Pinpoint the cell where the given text exists, returning its [X, Y] midpoint coordinate. 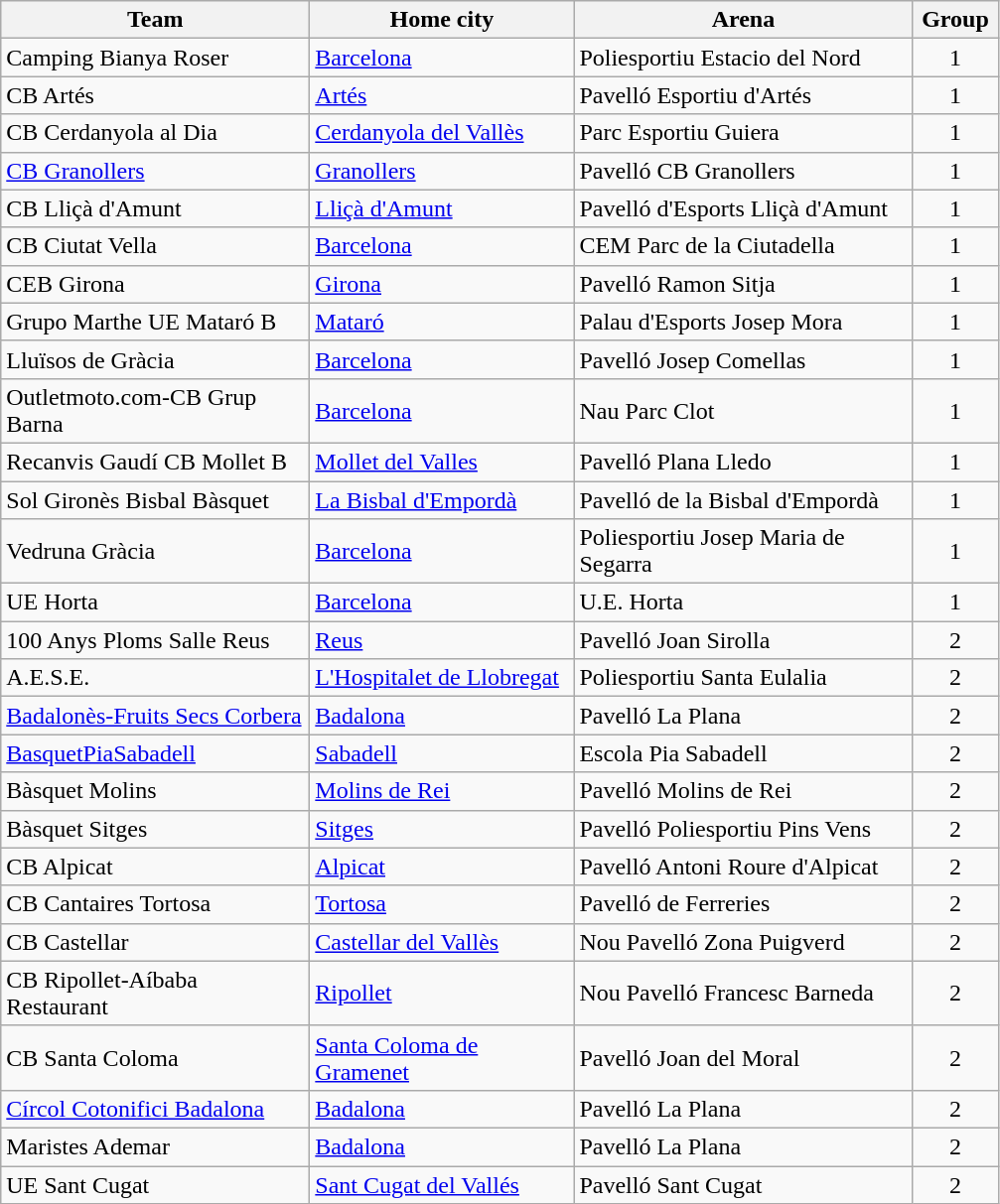
Sabadell [442, 753]
Pavelló d'Esports Lliçà d'Amunt [743, 208]
Poliesportiu Santa Eulalia [743, 678]
Escola Pia Sabadell [743, 753]
Outletmoto.com-CB Grup Barna [155, 411]
Pavelló Esportiu d'Artés [743, 95]
CB Lliçà d'Amunt [155, 208]
Granollers [442, 171]
Pavelló Molins de Rei [743, 791]
Bàsquet Molins [155, 791]
BasquetPiaSabadell [155, 753]
Pavelló Joan del Moral [743, 1058]
Alpicat [442, 867]
CEM Parc de la Ciutadella [743, 246]
Nau Parc Clot [743, 411]
Mataró [442, 322]
CB Santa Coloma [155, 1058]
CB Granollers [155, 171]
Palau d'Esports Josep Mora [743, 322]
Nou Pavelló Francesc Barneda [743, 993]
Vedruna Gràcia [155, 552]
Group [955, 20]
Tortosa [442, 904]
CB Ripollet-Aíbaba Restaurant [155, 993]
UE Horta [155, 602]
Lliçà d'Amunt [442, 208]
Badalonès-Fruits Secs Corbera [155, 716]
Poliesportiu Josep Maria de Segarra [743, 552]
Mollet del Valles [442, 462]
Poliesportiu Estacio del Nord [743, 58]
Home city [442, 20]
L'Hospitalet de Llobregat [442, 678]
Recanvis Gaudí CB Mollet B [155, 462]
100 Anys Ploms Salle Reus [155, 640]
Pavelló Joan Sirolla [743, 640]
CB Castellar [155, 942]
Sant Cugat del Vallés [442, 1184]
CB Ciutat Vella [155, 246]
Pavelló Antoni Roure d'Alpicat [743, 867]
Artés [442, 95]
Arena [743, 20]
CB Cerdanyola al Dia [155, 133]
Parc Esportiu Guiera [743, 133]
Pavelló de la Bisbal d'Empordà [743, 499]
Pavelló Josep Comellas [743, 359]
Grupo Marthe UE Mataró B [155, 322]
Pavelló Sant Cugat [743, 1184]
Pavelló Plana Lledo [743, 462]
Bàsquet Sitges [155, 829]
Cerdanyola del Vallès [442, 133]
Lluïsos de Gràcia [155, 359]
Pavelló Ramon Sitja [743, 284]
Pavelló de Ferreries [743, 904]
CB Alpicat [155, 867]
Team [155, 20]
Sol Gironès Bisbal Bàsquet [155, 499]
Nou Pavelló Zona Puigverd [743, 942]
Maristes Ademar [155, 1146]
Camping Bianya Roser [155, 58]
Pavelló Poliesportiu Pins Vens [743, 829]
CEB Girona [155, 284]
A.E.S.E. [155, 678]
Girona [442, 284]
Reus [442, 640]
Molins de Rei [442, 791]
CB Cantaires Tortosa [155, 904]
Ripollet [442, 993]
Sitges [442, 829]
Pavelló CB Granollers [743, 171]
CB Artés [155, 95]
Círcol Cotonifici Badalona [155, 1109]
La Bisbal d'Empordà [442, 499]
U.E. Horta [743, 602]
Santa Coloma de Gramenet [442, 1058]
UE Sant Cugat [155, 1184]
Castellar del Vallès [442, 942]
